Detect which cell encompasses the target text, then output its [x, y] center coordinate. 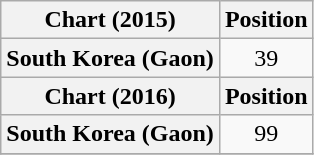
39 [266, 58]
Chart (2016) [110, 96]
Chart (2015) [110, 20]
99 [266, 134]
